Provide the [x, y] coordinate of the cell's center where the given text is located.  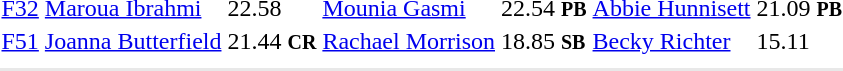
Rachael Morrison [409, 41]
Joanna Butterfield [133, 41]
18.85 SB [544, 41]
F51 [20, 41]
21.44 CR [272, 41]
Becky Richter [672, 41]
